Determine the (X, Y) coordinate at the center of the cell enclosing the given text.  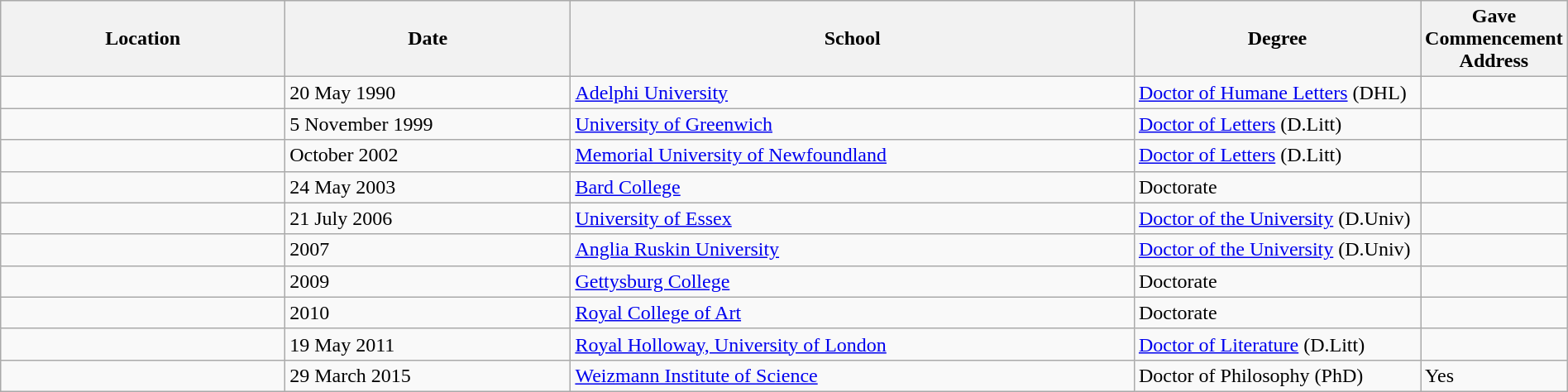
2010 (428, 313)
2009 (428, 281)
Doctor of Humane Letters (DHL) (1277, 93)
Yes (1494, 375)
19 May 2011 (428, 344)
Doctor of Philosophy (PhD) (1277, 375)
Anglia Ruskin University (853, 250)
20 May 1990 (428, 93)
29 March 2015 (428, 375)
Adelphi University (853, 93)
University of Greenwich (853, 124)
2007 (428, 250)
Royal College of Art (853, 313)
21 July 2006 (428, 218)
Weizmann Institute of Science (853, 375)
Gettysburg College (853, 281)
October 2002 (428, 155)
University of Essex (853, 218)
Degree (1277, 39)
School (853, 39)
Doctor of Literature (D.Litt) (1277, 344)
5 November 1999 (428, 124)
24 May 2003 (428, 187)
Date (428, 39)
Gave Commencement Address (1494, 39)
Location (143, 39)
Bard College (853, 187)
Royal Holloway, University of London (853, 344)
Memorial University of Newfoundland (853, 155)
